Return [X, Y] of the center of cell containing provided text 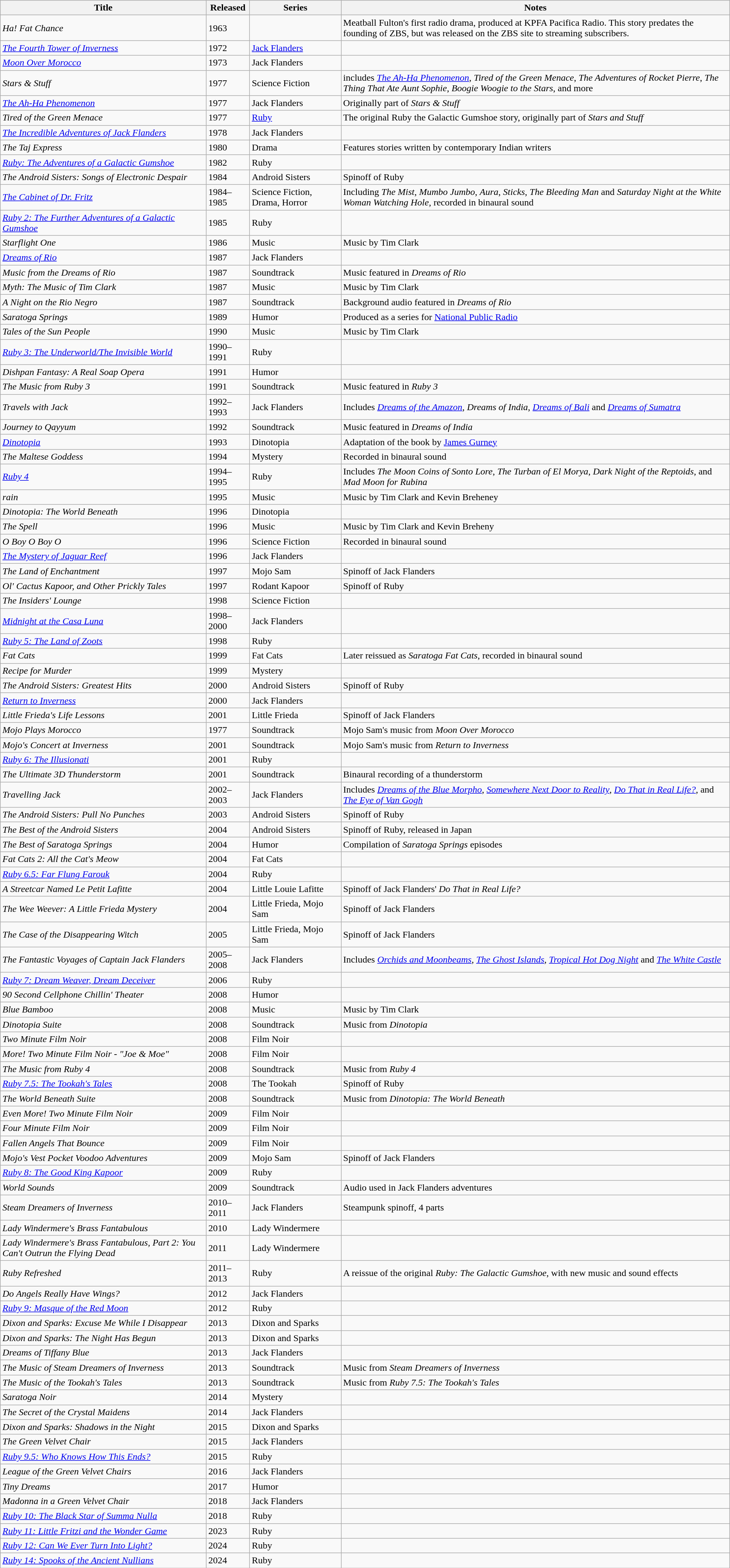
The Music of the Tookah's Tales [103, 1382]
Travelling Jack [103, 795]
1986 [228, 243]
Little Frieda [295, 715]
Ruby: The Adventures of a Galactic Gumshoe [103, 162]
Moon Over Morocco [103, 63]
Includes The Moon Coins of Sonto Lore, The Turban of El Morya, Dark Night of the Reptoids, and Mad Moon for Rubina [536, 476]
Do Angels Really Have Wings? [103, 1293]
Ruby 3: The Underworld/The Invisible World [103, 352]
2011 [228, 1248]
The original Ruby the Galactic Gumshoe story, originally part of Stars and Stuff [536, 118]
Dishpan Fantasy: A Real Soap Opera [103, 372]
The Best of the Android Sisters [103, 830]
2003 [228, 815]
Recipe for Murder [103, 671]
Includes Dreams of the Blue Morpho, Somewhere Next Door to Reality, Do That in Real Life?, and The Eye of Van Gogh [536, 795]
Blue Bamboo [103, 1009]
Fat Cats 2: All the Cat's Meow [103, 859]
Little Louie Lafitte [295, 889]
Music from Steam Dreamers of Inverness [536, 1368]
Ruby 6.5: Far Flung Farouk [103, 874]
Four Minute Film Noir [103, 1128]
Music from Ruby 7.5: The Tookah's Tales [536, 1382]
Tiny Dreams [103, 1486]
The Insiders' Lounge [103, 601]
2023 [228, 1531]
Saratoga Noir [103, 1397]
Return to Inverness [103, 700]
Later reissued as Saratoga Fat Cats, recorded in binaural sound [536, 656]
Ruby 4 [103, 476]
1972 [228, 48]
Myth: The Music of Tim Clark [103, 287]
Dixon and Sparks: Excuse Me While I Disappear [103, 1323]
Drama [295, 147]
Spinoff of Jack Flanders' Do That in Real Life? [536, 889]
Two Minute Film Noir [103, 1039]
Saratoga Springs [103, 317]
2016 [228, 1471]
Ruby 11: Little Fritzi and the Wonder Game [103, 1531]
1982 [228, 162]
The Music of Steam Dreamers of Inverness [103, 1368]
Tales of the Sun People [103, 332]
Ruby 9.5: Who Knows How This Ends? [103, 1457]
The Incredible Adventures of Jack Flanders [103, 133]
The Land of Enchantment [103, 571]
Music featured in Dreams of Rio [536, 273]
Journey to Qayyum [103, 427]
2002–2003 [228, 795]
The Mystery of Jaguar Reef [103, 556]
Ruby Refreshed [103, 1273]
2005–2008 [228, 960]
The Taj Express [103, 147]
The Ah-Ha Phenomenon [103, 103]
Ruby 8: The Good King Kapoor [103, 1173]
The Wee Weever: A Little Frieda Mystery [103, 909]
The Android Sisters: Pull No Punches [103, 815]
Ha! Fat Chance [103, 28]
1990 [228, 332]
1984–1985 [228, 197]
1985 [228, 222]
The Android Sisters: Greatest Hits [103, 685]
The Green Velvet Chair [103, 1442]
Music by Tim Clark and Kevin Breheny [536, 527]
Adaptation of the book by James Gurney [536, 442]
A Night on the Rio Negro [103, 302]
Ruby 10: The Black Star of Summa Nulla [103, 1516]
Fallen Angels That Bounce [103, 1143]
Title [103, 8]
Ruby 5: The Land of Zoots [103, 641]
Series [295, 8]
2006 [228, 980]
Tired of the Green Menace [103, 118]
Ruby 7.5: The Tookah's Tales [103, 1084]
Music from Dinotopia: The World Beneath [536, 1099]
2017 [228, 1486]
Music featured in Dreams of India [536, 427]
Mojo Plays Morocco [103, 730]
Originally part of Stars & Stuff [536, 103]
The Android Sisters: Songs of Electronic Despair [103, 177]
The Tookah [295, 1084]
Mojo's Concert at Inverness [103, 745]
Features stories written by contemporary Indian writers [536, 147]
Ruby 2: The Further Adventures of a Galactic Gumshoe [103, 222]
Released [228, 8]
The Cabinet of Dr. Fritz [103, 197]
1984 [228, 177]
The Music from Ruby 3 [103, 387]
2005 [228, 934]
Dinotopia: The World Beneath [103, 512]
Ruby 12: Can We Ever Turn Into Light? [103, 1546]
Spinoff of Ruby, released in Japan [536, 830]
Dinotopia Suite [103, 1024]
The Maltese Goddess [103, 457]
Music from Dinotopia [536, 1024]
Stars & Stuff [103, 83]
1992 [228, 427]
Ruby 6: The Illusionati [103, 760]
Mojo's Vest Pocket Voodoo Adventures [103, 1158]
League of the Green Velvet Chairs [103, 1471]
2011–2013 [228, 1273]
Music featured in Ruby 3 [536, 387]
Rodant Kapoor [295, 586]
Starflight One [103, 243]
Dixon and Sparks: The Night Has Begun [103, 1338]
1980 [228, 147]
The Fantastic Voyages of Captain Jack Flanders [103, 960]
Midnight at the Casa Luna [103, 621]
The Ultimate 3D Thunderstorm [103, 775]
Ruby 14: Spooks of the Ancient Nullians [103, 1561]
Dreams of Rio [103, 258]
Audio used in Jack Flanders adventures [536, 1188]
1978 [228, 133]
Notes [536, 8]
The World Beneath Suite [103, 1099]
Dreams of Tiffany Blue [103, 1353]
The Fourth Tower of Inverness [103, 48]
2010 [228, 1228]
Music by Tim Clark and Kevin Breheney [536, 497]
Ruby 7: Dream Weaver, Dream Deceiver [103, 980]
1994–1995 [228, 476]
Produced as a series for National Public Radio [536, 317]
Ol' Cactus Kapoor, and Other Prickly Tales [103, 586]
Science Fiction, Drama, Horror [295, 197]
More! Two Minute Film Noir - "Joe & Moe" [103, 1054]
rain [103, 497]
World Sounds [103, 1188]
Includes Orchids and Moonbeams, The Ghost Islands, Tropical Hot Dog Night and The White Castle [536, 960]
Mojo Sam's music from Moon Over Morocco [536, 730]
Madonna in a Green Velvet Chair [103, 1501]
Including The Mist, Mumbo Jumbo, Aura, Sticks, The Bleeding Man and Saturday Night at the White Woman Watching Hole, recorded in binaural sound [536, 197]
A Streetcar Named Le Petit Lafitte [103, 889]
Dixon and Sparks: Shadows in the Night [103, 1427]
Music from Ruby 4 [536, 1069]
The Case of the Disappearing Witch [103, 934]
Ruby 9: Masque of the Red Moon [103, 1308]
Even More! Two Minute Film Noir [103, 1113]
1992–1993 [228, 407]
1989 [228, 317]
2010–2011 [228, 1208]
Steam Dreamers of Inverness [103, 1208]
Mojo Sam's music from Return to Inverness [536, 745]
Background audio featured in Dreams of Rio [536, 302]
90 Second Cellphone Chillin' Theater [103, 995]
Lady Windermere's Brass Fantabulous, Part 2: You Can't Outrun the Flying Dead [103, 1248]
Binaural recording of a thunderstorm [536, 775]
The Secret of the Crystal Maidens [103, 1412]
Music from the Dreams of Rio [103, 273]
The Spell [103, 527]
The Music from Ruby 4 [103, 1069]
1993 [228, 442]
O Boy O Boy O [103, 542]
Includes Dreams of the Amazon, Dreams of India, Dreams of Bali and Dreams of Sumatra [536, 407]
1994 [228, 457]
Compilation of Saratoga Springs episodes [536, 844]
1990–1991 [228, 352]
1995 [228, 497]
Little Frieda's Life Lessons [103, 715]
1963 [228, 28]
The Best of Saratoga Springs [103, 844]
Lady Windermere's Brass Fantabulous [103, 1228]
Travels with Jack [103, 407]
Steampunk spinoff, 4 parts [536, 1208]
1973 [228, 63]
A reissue of the original Ruby: The Galactic Gumshoe, with new music and sound effects [536, 1273]
1998–2000 [228, 621]
